Return [x, y] of the center of cell containing provided text 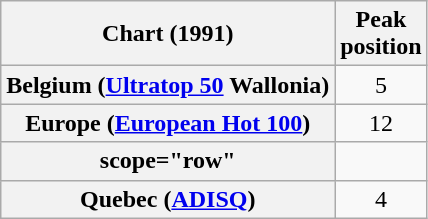
Europe (European Hot 100) [168, 123]
5 [381, 85]
Peakposition [381, 34]
Belgium (Ultratop 50 Wallonia) [168, 85]
Chart (1991) [168, 34]
Quebec (ADISQ) [168, 199]
4 [381, 199]
12 [381, 123]
scope="row" [168, 161]
